Output the [x, y] coordinate of the center of the cell containing the given text.  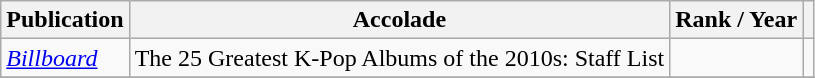
Accolade [400, 20]
The 25 Greatest K-Pop Albums of the 2010s: Staff List [400, 58]
Billboard [65, 58]
Publication [65, 20]
Rank / Year [736, 20]
